Detect which cell encompasses the target text, then output its [X, Y] center coordinate. 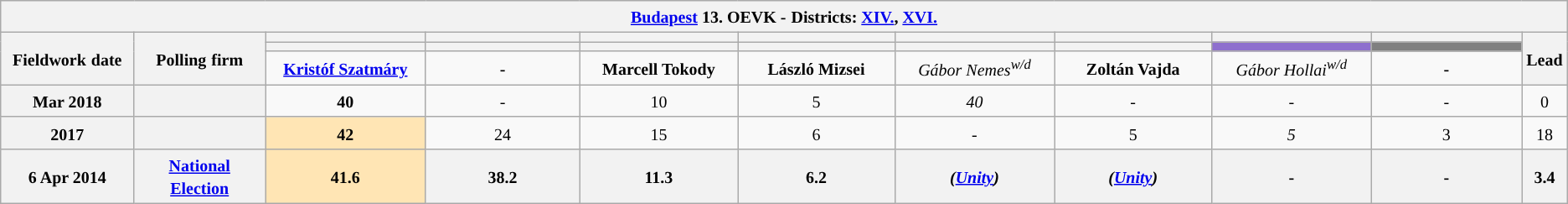
Gábor Nemesw/d [975, 68]
6.2 [816, 176]
6 Apr 2014 [67, 176]
Marcell Tokody [658, 68]
Gábor Hollaiw/d [1292, 68]
Zoltán Vajda [1133, 68]
15 [658, 133]
10 [658, 101]
Kristóf Szatmáry [346, 68]
Lead [1545, 59]
3 [1447, 133]
38.2 [503, 176]
11.3 [658, 176]
24 [503, 133]
Polling firm [199, 59]
42 [346, 133]
0 [1545, 101]
6 [816, 133]
41.6 [346, 176]
2017 [67, 133]
National Election [199, 176]
Budapest 13. OEVK - Districts: XIV., XVI. [784, 17]
Mar 2018 [67, 101]
18 [1545, 133]
László Mizsei [816, 68]
Fieldwork date [67, 59]
3.4 [1545, 176]
